Capture the cell that displays the provided text and extract its (X, Y) central coordinate. 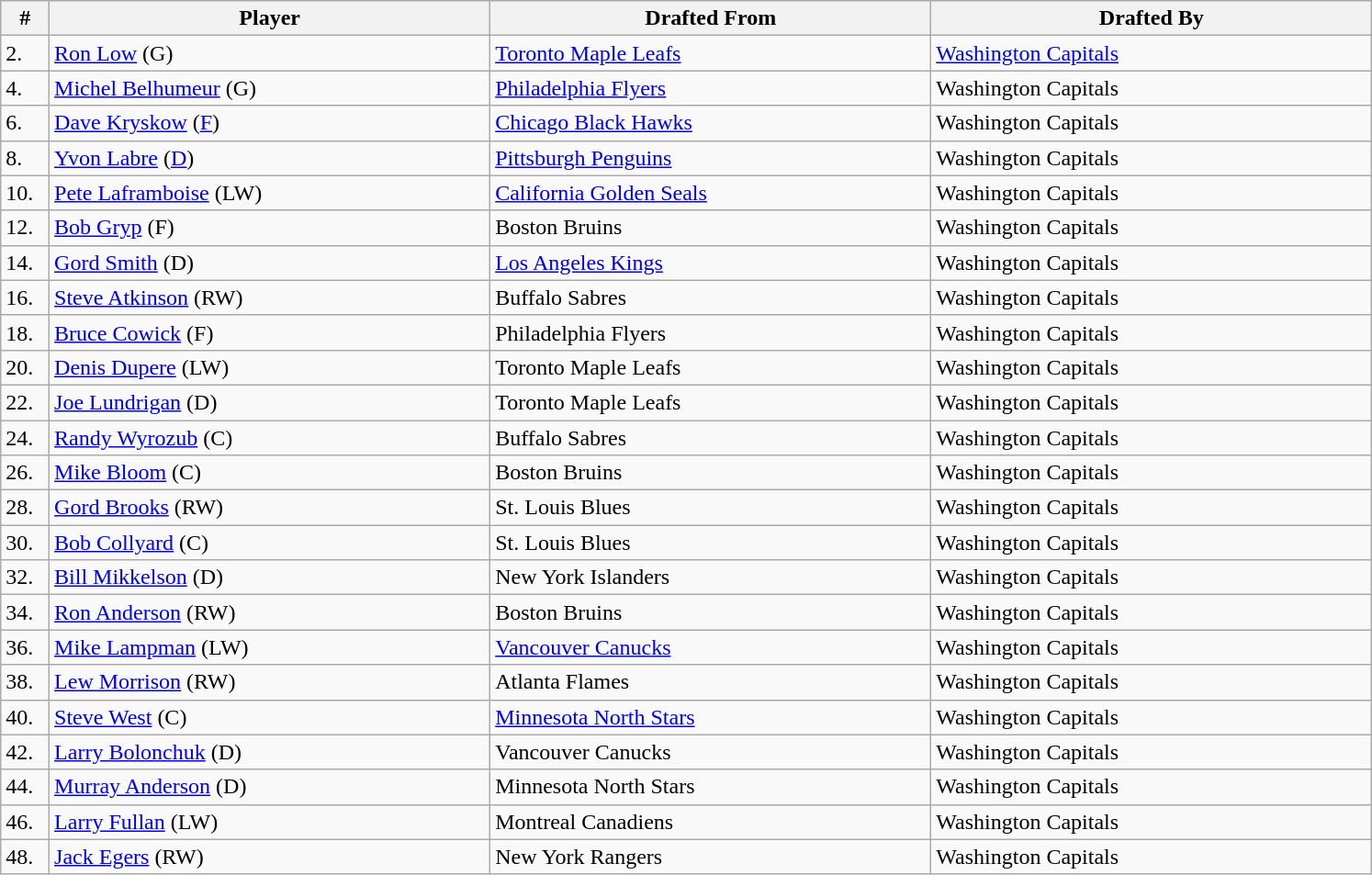
6. (26, 123)
Gord Smith (D) (270, 263)
Player (270, 18)
Atlanta Flames (711, 682)
38. (26, 682)
18. (26, 332)
Ron Low (G) (270, 53)
New York Islanders (711, 578)
Mike Bloom (C) (270, 473)
48. (26, 857)
34. (26, 612)
Pittsburgh Penguins (711, 158)
36. (26, 647)
Denis Dupere (LW) (270, 367)
Bob Gryp (F) (270, 228)
Drafted By (1152, 18)
# (26, 18)
30. (26, 543)
20. (26, 367)
24. (26, 438)
Murray Anderson (D) (270, 787)
Larry Fullan (LW) (270, 822)
32. (26, 578)
40. (26, 717)
Mike Lampman (LW) (270, 647)
New York Rangers (711, 857)
12. (26, 228)
Dave Kryskow (F) (270, 123)
Lew Morrison (RW) (270, 682)
2. (26, 53)
Bob Collyard (C) (270, 543)
4. (26, 88)
Gord Brooks (RW) (270, 508)
Jack Egers (RW) (270, 857)
Ron Anderson (RW) (270, 612)
Montreal Canadiens (711, 822)
California Golden Seals (711, 193)
26. (26, 473)
Pete Laframboise (LW) (270, 193)
Larry Bolonchuk (D) (270, 752)
Bruce Cowick (F) (270, 332)
Randy Wyrozub (C) (270, 438)
Steve Atkinson (RW) (270, 297)
10. (26, 193)
16. (26, 297)
44. (26, 787)
14. (26, 263)
Chicago Black Hawks (711, 123)
28. (26, 508)
8. (26, 158)
Los Angeles Kings (711, 263)
Yvon Labre (D) (270, 158)
Bill Mikkelson (D) (270, 578)
42. (26, 752)
46. (26, 822)
Steve West (C) (270, 717)
Michel Belhumeur (G) (270, 88)
22. (26, 402)
Drafted From (711, 18)
Joe Lundrigan (D) (270, 402)
